Return the [x, y] coordinate for the center point of the cell that contains the specified text.  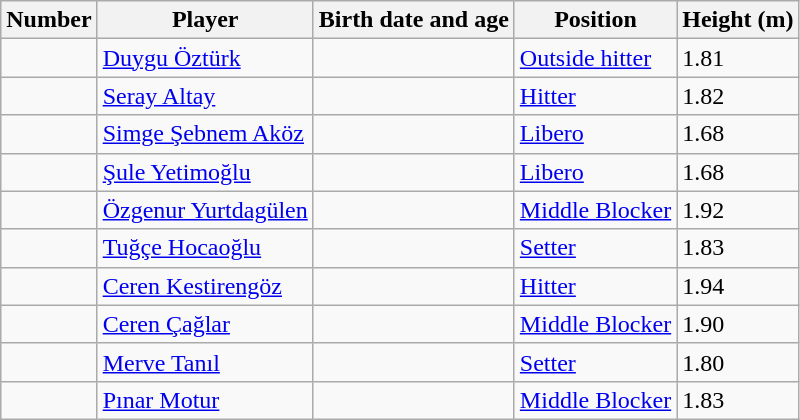
Merve Tanıl [205, 362]
Player [205, 20]
1.80 [738, 362]
1.92 [738, 210]
Ceren Çağlar [205, 324]
Simge Şebnem Aköz [205, 134]
Pınar Motur [205, 400]
Ceren Kestirengöz [205, 286]
1.82 [738, 96]
Duygu Öztürk [205, 58]
1.90 [738, 324]
1.81 [738, 58]
Height (m) [738, 20]
Outside hitter [595, 58]
Position [595, 20]
Seray Altay [205, 96]
Şule Yetimoğlu [205, 172]
Number [49, 20]
Özgenur Yurtdagülen [205, 210]
1.94 [738, 286]
Tuğçe Hocaoğlu [205, 248]
Birth date and age [414, 20]
